Search for the cell housing the specified text and yield its (X, Y) center coordinate. 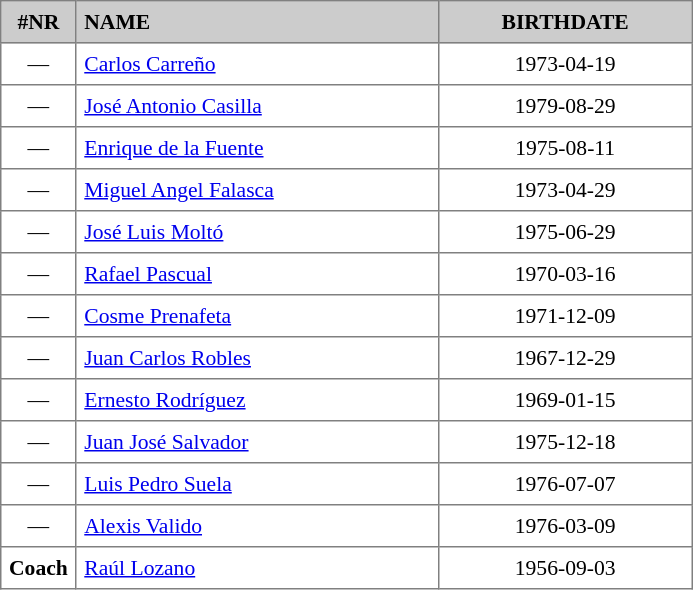
1973-04-19 (565, 64)
#NR (38, 22)
Carlos Carreño (257, 64)
Cosme Prenafeta (257, 316)
1956-09-03 (565, 568)
1970-03-16 (565, 274)
Luis Pedro Suela (257, 484)
Alexis Valido (257, 526)
Rafael Pascual (257, 274)
1979-08-29 (565, 106)
NAME (257, 22)
BIRTHDATE (565, 22)
José Luis Moltó (257, 232)
Raúl Lozano (257, 568)
1973-04-29 (565, 190)
1969-01-15 (565, 400)
Miguel Angel Falasca (257, 190)
1975-12-18 (565, 442)
Enrique de la Fuente (257, 148)
1967-12-29 (565, 358)
Juan Carlos Robles (257, 358)
Juan José Salvador (257, 442)
1976-03-09 (565, 526)
José Antonio Casilla (257, 106)
1976-07-07 (565, 484)
1971-12-09 (565, 316)
Coach (38, 568)
1975-06-29 (565, 232)
1975-08-11 (565, 148)
Ernesto Rodríguez (257, 400)
